Scan for the cell matching the given text and deliver its (x, y) coordinate at center. 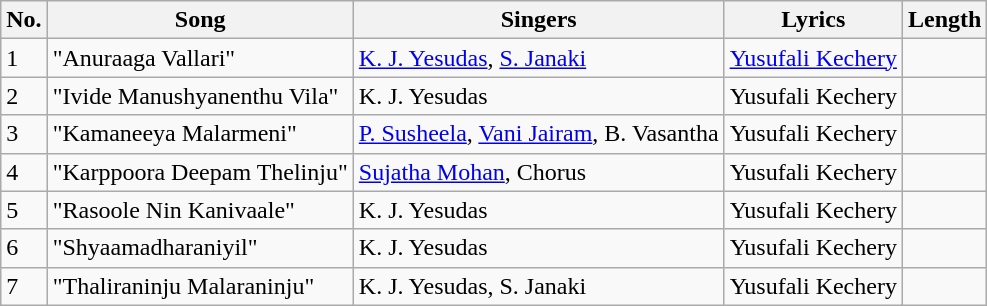
P. Susheela, Vani Jairam, B. Vasantha (538, 134)
Lyrics (813, 20)
7 (24, 286)
"Karppoora Deepam Thelinju" (200, 172)
2 (24, 96)
"Shyaamadharaniyil" (200, 248)
"Anuraaga Vallari" (200, 58)
Sujatha Mohan, Chorus (538, 172)
Length (944, 20)
1 (24, 58)
5 (24, 210)
Singers (538, 20)
No. (24, 20)
4 (24, 172)
3 (24, 134)
"Ivide Manushyanenthu Vila" (200, 96)
"Kamaneeya Malarmeni" (200, 134)
6 (24, 248)
"Rasoole Nin Kanivaale" (200, 210)
Song (200, 20)
"Thaliraninju Malaraninju" (200, 286)
